Return [X, Y] of the center of cell containing provided text 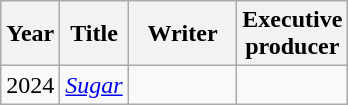
Sugar [94, 85]
Writer [182, 34]
Executiveproducer [292, 34]
Year [30, 34]
Title [94, 34]
2024 [30, 85]
